Capture the cell that displays the provided text and extract its [x, y] central coordinate. 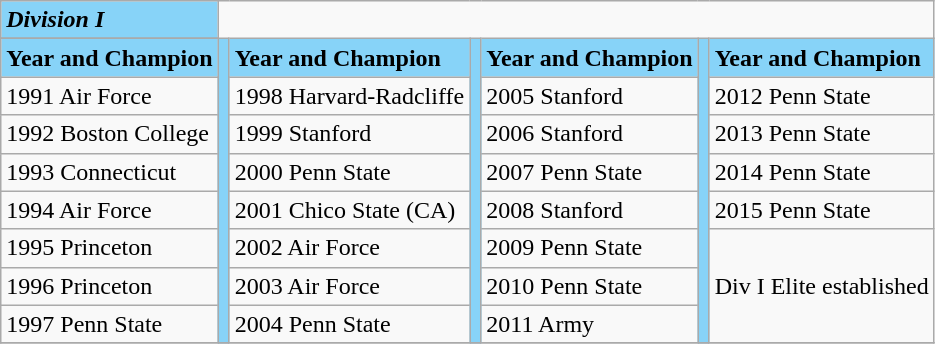
2007 Penn State [590, 172]
2006 Stanford [590, 134]
2012 Penn State [822, 96]
1993 Connecticut [110, 172]
1995 Princeton [110, 248]
2002 Air Force [350, 248]
1999 Stanford [350, 134]
2001 Chico State (CA) [350, 210]
2015 Penn State [822, 210]
1992 Boston College [110, 134]
1998 Harvard-Radcliffe [350, 96]
Division I [110, 20]
2013 Penn State [822, 134]
1991 Air Force [110, 96]
1997 Penn State [110, 324]
1994 Air Force [110, 210]
2011 Army [590, 324]
2004 Penn State [350, 324]
2009 Penn State [590, 248]
Div I Elite established [822, 286]
2005 Stanford [590, 96]
2000 Penn State [350, 172]
2008 Stanford [590, 210]
2014 Penn State [822, 172]
2010 Penn State [590, 286]
2003 Air Force [350, 286]
1996 Princeton [110, 286]
